Output the [x, y] coordinate of the center of the cell containing the given text.  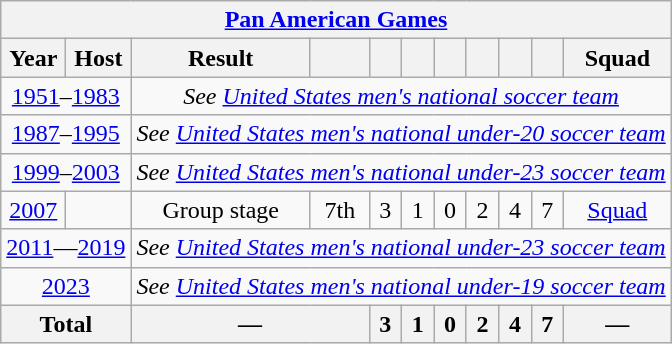
2023 [66, 286]
2011—2019 [66, 248]
See United States men's national under-20 soccer team [401, 134]
Total [66, 324]
Year [34, 58]
1951–1983 [66, 96]
2007 [34, 210]
Result [221, 58]
7th [340, 210]
Group stage [221, 210]
See United States men's national under-19 soccer team [401, 286]
1999–2003 [66, 172]
See United States men's national soccer team [401, 96]
1987–1995 [66, 134]
Pan American Games [336, 20]
Host [98, 58]
